Pinpoint the cell where the given text exists, returning its (x, y) midpoint coordinate. 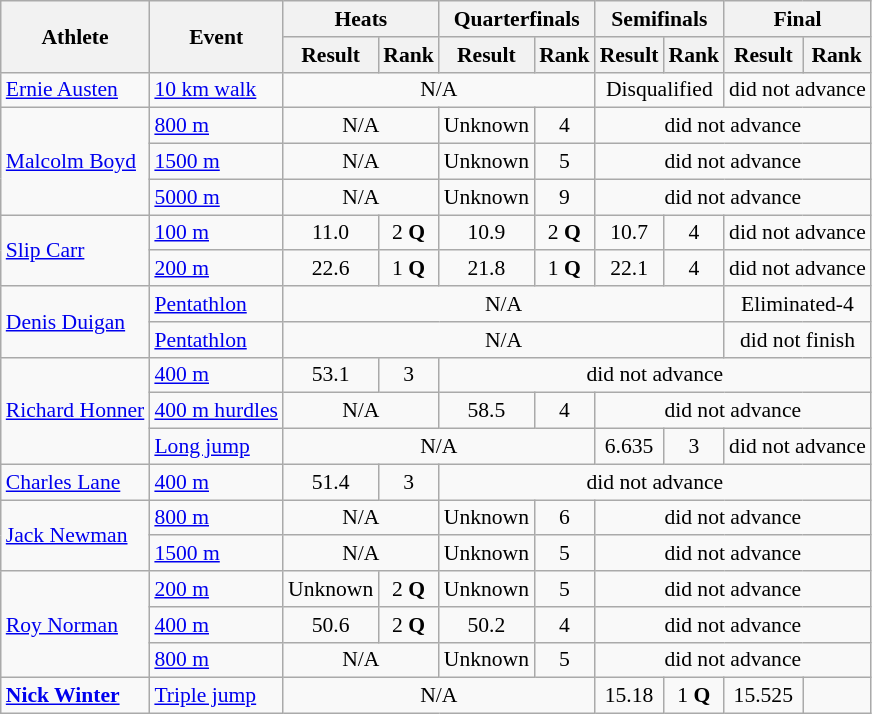
10.7 (630, 233)
100 m (216, 233)
50.6 (330, 625)
Event (216, 36)
6.635 (630, 447)
did not finish (798, 340)
10.9 (486, 233)
53.1 (330, 375)
6 (564, 518)
22.6 (330, 269)
50.2 (486, 625)
Semifinals (660, 19)
Final (798, 19)
10 km walk (216, 90)
Disqualified (660, 90)
Triple jump (216, 696)
5000 m (216, 197)
9 (564, 197)
Athlete (76, 36)
400 m hurdles (216, 411)
21.8 (486, 269)
Roy Norman (76, 624)
Denis Duigan (76, 322)
Charles Lane (76, 482)
Richard Honner (76, 410)
Slip Carr (76, 250)
Nick Winter (76, 696)
Long jump (216, 447)
Quarterfinals (517, 19)
15.18 (630, 696)
Malcolm Boyd (76, 162)
11.0 (330, 233)
Heats (361, 19)
58.5 (486, 411)
Eliminated-4 (798, 304)
51.4 (330, 482)
15.525 (763, 696)
22.1 (630, 269)
Jack Newman (76, 536)
Ernie Austen (76, 90)
